Extract the (x, y) coordinate from the center of the cell holding the provided text.  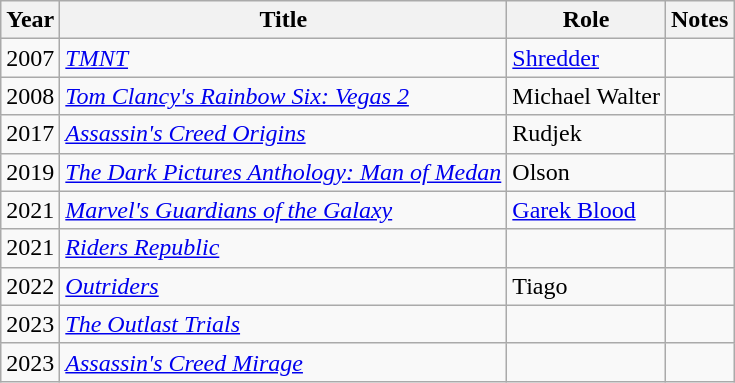
Marvel's Guardians of the Galaxy (284, 210)
TMNT (284, 58)
2019 (30, 172)
Outriders (284, 286)
2008 (30, 96)
Title (284, 20)
Year (30, 20)
The Dark Pictures Anthology: Man of Medan (284, 172)
Michael Walter (586, 96)
Tom Clancy's Rainbow Six: Vegas 2 (284, 96)
The Outlast Trials (284, 324)
Riders Republic (284, 248)
2022 (30, 286)
Garek Blood (586, 210)
2017 (30, 134)
Rudjek (586, 134)
Shredder (586, 58)
2007 (30, 58)
Notes (699, 20)
Olson (586, 172)
Tiago (586, 286)
Assassin's Creed Mirage (284, 362)
Assassin's Creed Origins (284, 134)
Role (586, 20)
